For the text-containing cell, return its midpoint in [X, Y] coordinate format. 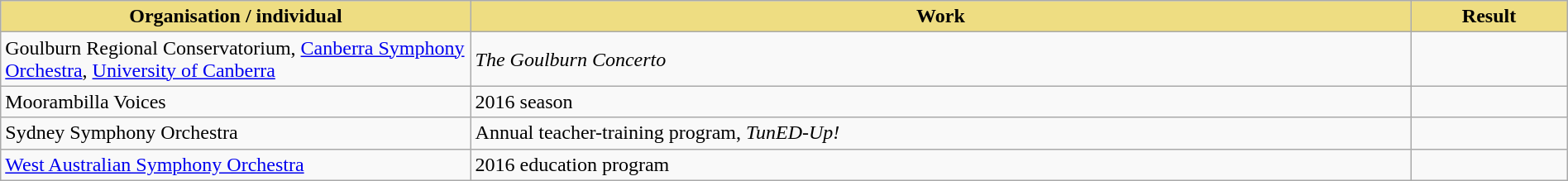
West Australian Symphony Orchestra [236, 164]
Work [941, 17]
Goulburn Regional Conservatorium, Canberra Symphony Orchestra, University of Canberra [236, 60]
Organisation / individual [236, 17]
The Goulburn Concerto [941, 60]
Annual teacher-training program, TunED-Up! [941, 133]
2016 season [941, 102]
2016 education program [941, 164]
Moorambilla Voices [236, 102]
Result [1489, 17]
Sydney Symphony Orchestra [236, 133]
